Find where the given text appears and provide that cell's center as (x, y) coordinate. 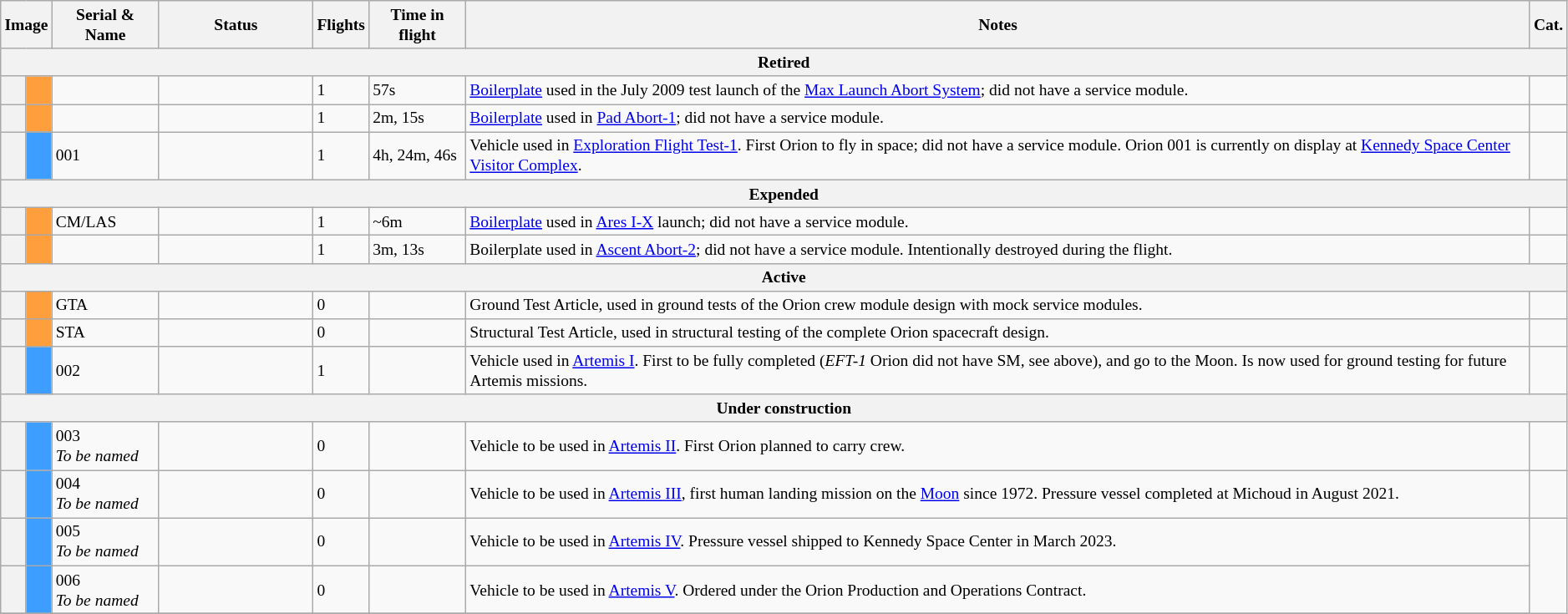
006To be named (105, 590)
Boilerplate used in Ascent Abort-2; did not have a service module. Intentionally destroyed during the flight. (998, 249)
005To be named (105, 541)
Vehicle to be used in Artemis III, first human landing mission on the Moon since 1972. Pressure vessel completed at Michoud in August 2021. (998, 495)
Vehicle to be used in Artemis IV. Pressure vessel shipped to Kennedy Space Center in March 2023. (998, 541)
Boilerplate used in Ares I-X launch; did not have a service module. (998, 221)
STA (105, 332)
3m, 13s (417, 249)
Serial & Name (105, 25)
~6m (417, 221)
Vehicle to be used in Artemis V. Ordered under the Orion Production and Operations Contract. (998, 590)
Structural Test Article, used in structural testing of the complete Orion spacecraft design. (998, 332)
Cat. (1549, 25)
Time in flight (417, 25)
Under construction (784, 408)
Notes (998, 25)
Vehicle to be used in Artemis II. First Orion planned to carry crew. (998, 446)
002 (105, 371)
Status (236, 25)
Retired (784, 62)
Boilerplate used in Pad Abort-1; did not have a service module. (998, 119)
CM/LAS (105, 221)
Flights (341, 25)
4h, 24m, 46s (417, 155)
GTA (105, 304)
Boilerplate used in the July 2009 test launch of the Max Launch Abort System; did not have a service module. (998, 90)
Ground Test Article, used in ground tests of the Orion crew module design with mock service modules. (998, 304)
Image (27, 25)
57s (417, 90)
Active (784, 277)
001 (105, 155)
2m, 15s (417, 119)
Expended (784, 194)
003To be named (105, 446)
004To be named (105, 495)
